Identify which cell holds the provided text, then report its (x, y) central coordinate. 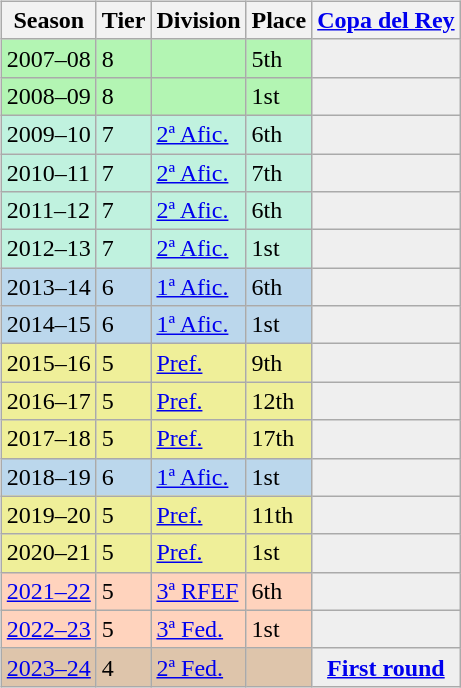
2ª Fed. (198, 667)
2019–20 (48, 515)
2021–22 (48, 591)
2020–21 (48, 553)
2013–14 (48, 287)
Division (198, 20)
2016–17 (48, 401)
4 (124, 667)
Tier (124, 20)
2014–15 (48, 325)
2022–23 (48, 629)
3ª Fed. (198, 629)
11th (279, 515)
2010–11 (48, 173)
3ª RFEF (198, 591)
Copa del Rey (386, 20)
Place (279, 20)
12th (279, 401)
2015–16 (48, 363)
2007–08 (48, 58)
7th (279, 173)
2017–18 (48, 439)
Season (48, 20)
2023–24 (48, 667)
5th (279, 58)
2011–12 (48, 211)
2012–13 (48, 249)
2008–09 (48, 96)
2018–19 (48, 477)
2009–10 (48, 134)
9th (279, 363)
First round (386, 667)
17th (279, 439)
